From the cell containing the given text, extract its center point as (X, Y) coordinate. 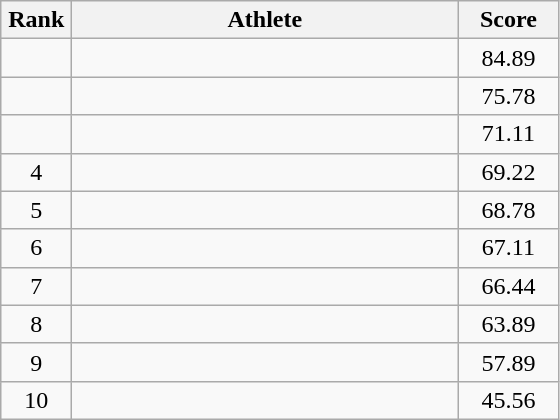
67.11 (508, 248)
63.89 (508, 324)
84.89 (508, 58)
4 (36, 172)
6 (36, 248)
69.22 (508, 172)
Rank (36, 20)
71.11 (508, 134)
66.44 (508, 286)
Score (508, 20)
7 (36, 286)
75.78 (508, 96)
5 (36, 210)
Athlete (265, 20)
10 (36, 400)
45.56 (508, 400)
57.89 (508, 362)
9 (36, 362)
68.78 (508, 210)
8 (36, 324)
